Return the [X, Y] coordinate for the center point of the cell that contains the specified text.  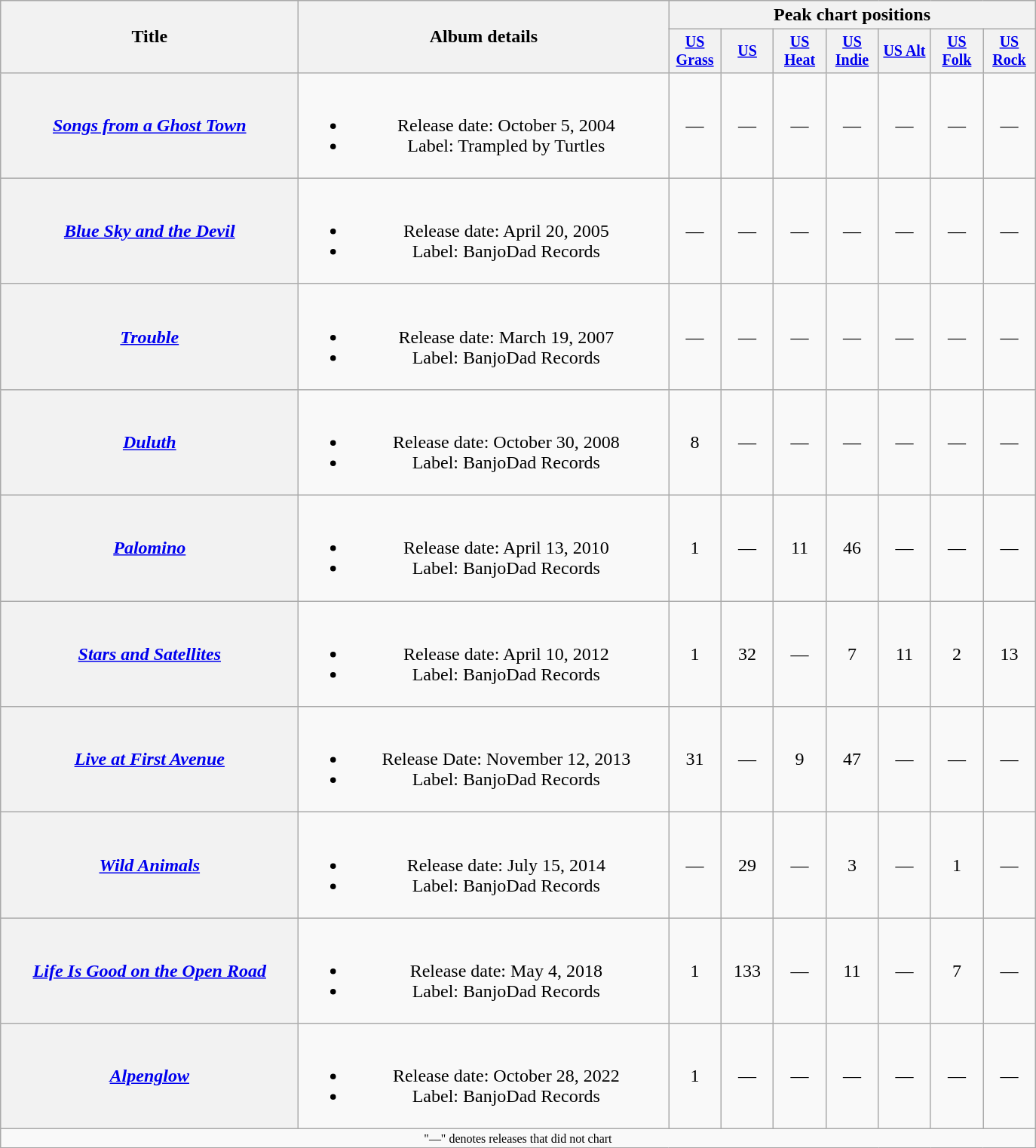
US [746, 51]
US Indie [852, 51]
Duluth [149, 442]
Release Date: November 12, 2013Label: BanjoDad Records [484, 760]
Release date: October 5, 2004Label: Trampled by Turtles [484, 125]
9 [799, 760]
Songs from a Ghost Town [149, 125]
US Grass [695, 51]
"—" denotes releases that did not chart [518, 1138]
29 [746, 865]
Wild Animals [149, 865]
8 [695, 442]
2 [956, 654]
13 [1009, 654]
Release date: March 19, 2007Label: BanjoDad Records [484, 336]
Album details [484, 37]
Trouble [149, 336]
Release date: April 10, 2012Label: BanjoDad Records [484, 654]
Palomino [149, 548]
Peak chart positions [852, 15]
133 [746, 971]
Life Is Good on the Open Road [149, 971]
US Folk [956, 51]
Live at First Avenue [149, 760]
3 [852, 865]
Release date: October 30, 2008Label: BanjoDad Records [484, 442]
47 [852, 760]
Title [149, 37]
Blue Sky and the Devil [149, 231]
Release date: May 4, 2018Label: BanjoDad Records [484, 971]
Stars and Satellites [149, 654]
Release date: April 13, 2010Label: BanjoDad Records [484, 548]
46 [852, 548]
US Rock [1009, 51]
32 [746, 654]
US Alt [905, 51]
Release date: April 20, 2005Label: BanjoDad Records [484, 231]
US Heat [799, 51]
31 [695, 760]
Release date: October 28, 2022Label: BanjoDad Records [484, 1076]
Release date: July 15, 2014Label: BanjoDad Records [484, 865]
Alpenglow [149, 1076]
